Output the [x, y] coordinate of the center of the cell containing the given text.  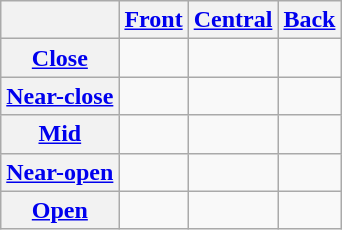
Open [60, 210]
Mid [60, 134]
Close [60, 58]
Near-close [60, 96]
Back [310, 20]
Near-open [60, 172]
Front [154, 20]
Central [233, 20]
